Find where the given text appears and provide that cell's center as [x, y] coordinate. 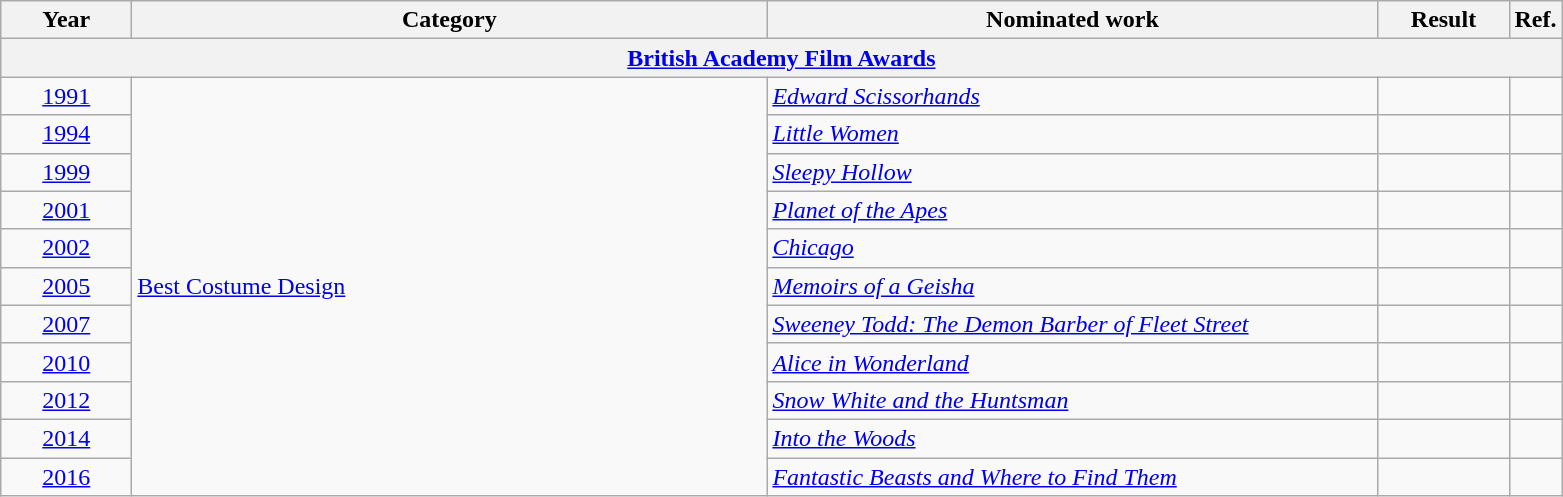
Sweeney Todd: The Demon Barber of Fleet Street [1072, 324]
2012 [66, 400]
2001 [66, 210]
British Academy Film Awards [782, 58]
2016 [66, 477]
2005 [66, 286]
Category [450, 20]
Chicago [1072, 248]
Sleepy Hollow [1072, 172]
Little Women [1072, 134]
Ref. [1536, 20]
2010 [66, 362]
1991 [66, 96]
Nominated work [1072, 20]
Result [1444, 20]
1994 [66, 134]
Alice in Wonderland [1072, 362]
Fantastic Beasts and Where to Find Them [1072, 477]
Snow White and the Huntsman [1072, 400]
Best Costume Design [450, 286]
1999 [66, 172]
Memoirs of a Geisha [1072, 286]
2014 [66, 438]
2002 [66, 248]
Year [66, 20]
Edward Scissorhands [1072, 96]
Planet of the Apes [1072, 210]
Into the Woods [1072, 438]
2007 [66, 324]
